For the text-containing cell, return its midpoint in [X, Y] coordinate format. 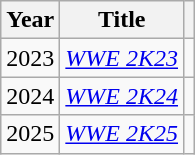
2024 [30, 96]
2025 [30, 134]
2023 [30, 58]
Title [122, 20]
WWE 2K25 [122, 134]
WWE 2K23 [122, 58]
WWE 2K24 [122, 96]
Year [30, 20]
